Provide the (x, y) coordinate of the cell's center where the given text is located.  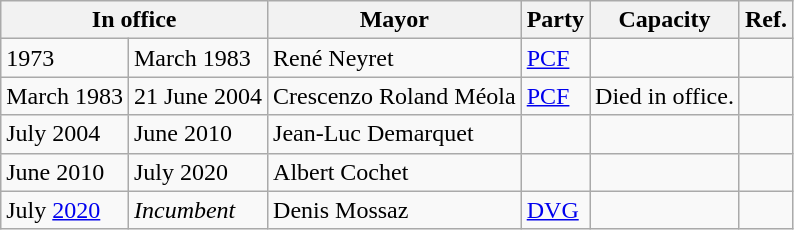
In office (134, 20)
July 2004 (65, 134)
21 June 2004 (198, 96)
Crescenzo Roland Méola (395, 96)
Denis Mossaz (395, 210)
Jean-Luc Demarquet (395, 134)
1973 (65, 58)
Albert Cochet (395, 172)
Mayor (395, 20)
Incumbent (198, 210)
DVG (555, 210)
Capacity (665, 20)
Died in office. (665, 96)
Ref. (766, 20)
René Neyret (395, 58)
Party (555, 20)
